Locate the cell with the specified text and output its (X, Y) center coordinate. 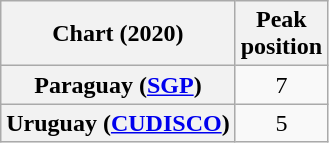
7 (281, 85)
Peakposition (281, 34)
5 (281, 123)
Chart (2020) (118, 34)
Paraguay (SGP) (118, 85)
Uruguay (CUDISCO) (118, 123)
